Identify which cell holds the provided text, then report its [X, Y] central coordinate. 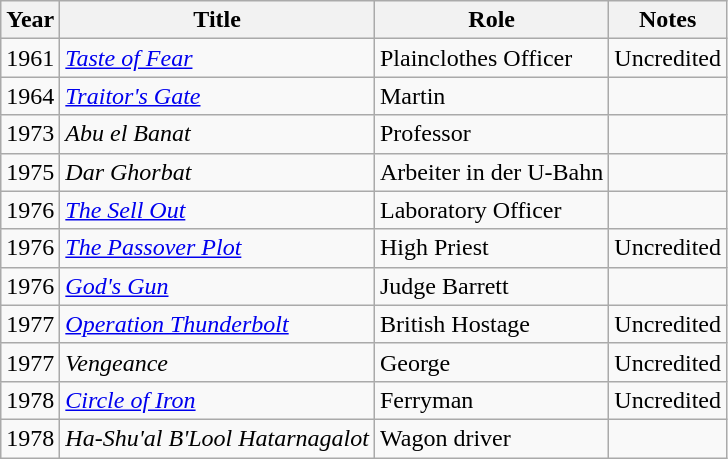
High Priest [491, 248]
1964 [30, 96]
Notes [668, 20]
Ha-Shu'al B'Lool Hatarnagalot [218, 438]
British Hostage [491, 324]
George [491, 362]
Arbeiter in der U-Bahn [491, 172]
Traitor's Gate [218, 96]
1973 [30, 134]
Role [491, 20]
Abu el Banat [218, 134]
1961 [30, 58]
God's Gun [218, 286]
Circle of Iron [218, 400]
Dar Ghorbat [218, 172]
Year [30, 20]
Professor [491, 134]
The Sell Out [218, 210]
Taste of Fear [218, 58]
Title [218, 20]
Judge Barrett [491, 286]
Wagon driver [491, 438]
Martin [491, 96]
Laboratory Officer [491, 210]
Operation Thunderbolt [218, 324]
1975 [30, 172]
Ferryman [491, 400]
Vengeance [218, 362]
Plainclothes Officer [491, 58]
The Passover Plot [218, 248]
